Pinpoint the cell where the given text exists, returning its [x, y] midpoint coordinate. 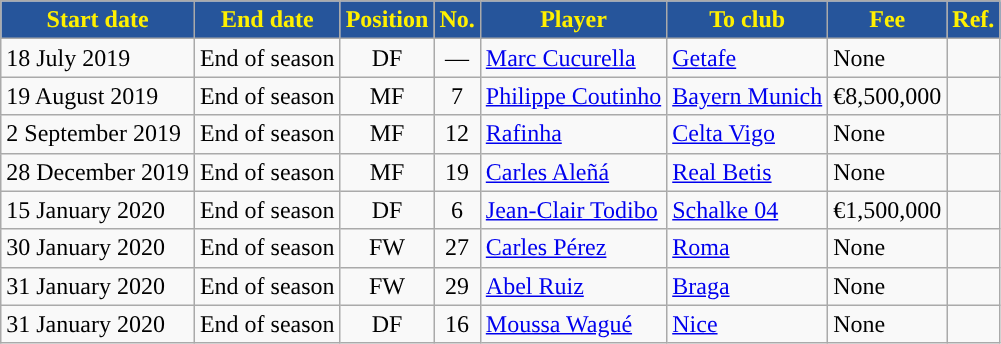
Marc Cucurella [573, 58]
— [457, 58]
Fee [888, 20]
Getafe [748, 58]
Jean-Clair Todibo [573, 210]
Roma [748, 248]
19 August 2019 [98, 96]
Position [387, 20]
27 [457, 248]
Philippe Coutinho [573, 96]
End date [267, 20]
Real Betis [748, 172]
€1,500,000 [888, 210]
30 January 2020 [98, 248]
Rafinha [573, 134]
Abel Ruiz [573, 286]
Celta Vigo [748, 134]
6 [457, 210]
19 [457, 172]
Nice [748, 324]
7 [457, 96]
12 [457, 134]
Start date [98, 20]
28 December 2019 [98, 172]
29 [457, 286]
Player [573, 20]
Bayern Munich [748, 96]
Ref. [974, 20]
Braga [748, 286]
Moussa Wagué [573, 324]
2 September 2019 [98, 134]
Carles Pérez [573, 248]
Carles Aleñá [573, 172]
16 [457, 324]
€8,500,000 [888, 96]
18 July 2019 [98, 58]
Schalke 04 [748, 210]
To club [748, 20]
No. [457, 20]
15 January 2020 [98, 210]
